Scan for the cell matching the given text and deliver its (X, Y) coordinate at center. 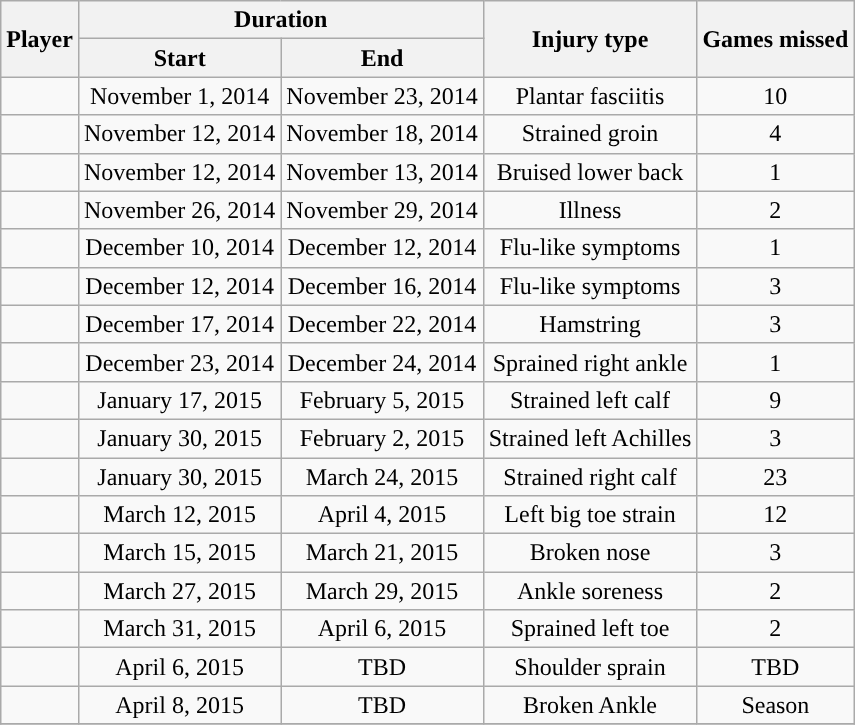
February 5, 2015 (382, 400)
4 (776, 134)
Ankle soreness (590, 591)
March 24, 2015 (382, 477)
Injury type (590, 39)
Sprained left toe (590, 629)
Start (179, 58)
Left big toe strain (590, 515)
23 (776, 477)
12 (776, 515)
November 26, 2014 (179, 210)
Strained right calf (590, 477)
End (382, 58)
December 23, 2014 (179, 362)
10 (776, 96)
Hamstring (590, 324)
December 10, 2014 (179, 248)
November 18, 2014 (382, 134)
Season (776, 705)
November 1, 2014 (179, 96)
Player (40, 39)
March 31, 2015 (179, 629)
Sprained right ankle (590, 362)
Illness (590, 210)
April 8, 2015 (179, 705)
March 12, 2015 (179, 515)
Strained left calf (590, 400)
Strained left Achilles (590, 438)
Strained groin (590, 134)
Duration (280, 20)
Games missed (776, 39)
March 27, 2015 (179, 591)
March 29, 2015 (382, 591)
9 (776, 400)
Plantar fasciitis (590, 96)
Broken Ankle (590, 705)
March 15, 2015 (179, 553)
January 17, 2015 (179, 400)
November 13, 2014 (382, 172)
Broken nose (590, 553)
March 21, 2015 (382, 553)
Shoulder sprain (590, 667)
February 2, 2015 (382, 438)
Bruised lower back (590, 172)
December 22, 2014 (382, 324)
November 23, 2014 (382, 96)
November 29, 2014 (382, 210)
December 17, 2014 (179, 324)
April 4, 2015 (382, 515)
December 16, 2014 (382, 286)
December 24, 2014 (382, 362)
